Scan for the cell matching the given text and deliver its [X, Y] coordinate at center. 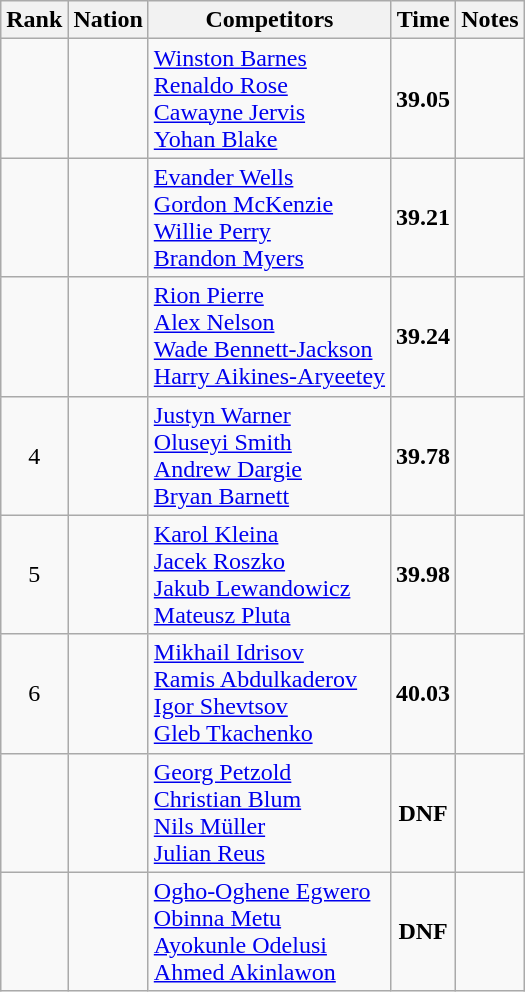
Rank [34, 20]
Georg PetzoldChristian BlumNils MüllerJulian Reus [269, 812]
5 [34, 574]
Notes [490, 20]
40.03 [424, 694]
39.78 [424, 456]
Time [424, 20]
Ogho-Oghene EgweroObinna MetuAyokunle OdelusiAhmed Akinlawon [269, 932]
39.21 [424, 218]
Competitors [269, 20]
Justyn WarnerOluseyi SmithAndrew DargieBryan Barnett [269, 456]
Evander WellsGordon McKenzieWillie PerryBrandon Myers [269, 218]
Mikhail IdrisovRamis AbdulkaderovIgor ShevtsovGleb Tkachenko [269, 694]
Nation [108, 20]
4 [34, 456]
39.24 [424, 336]
Winston BarnesRenaldo RoseCawayne JervisYohan Blake [269, 98]
6 [34, 694]
Karol KleinaJacek RoszkoJakub LewandowiczMateusz Pluta [269, 574]
39.98 [424, 574]
Rion PierreAlex NelsonWade Bennett-JacksonHarry Aikines-Aryeetey [269, 336]
39.05 [424, 98]
